For the text-containing cell, return its midpoint in [X, Y] coordinate format. 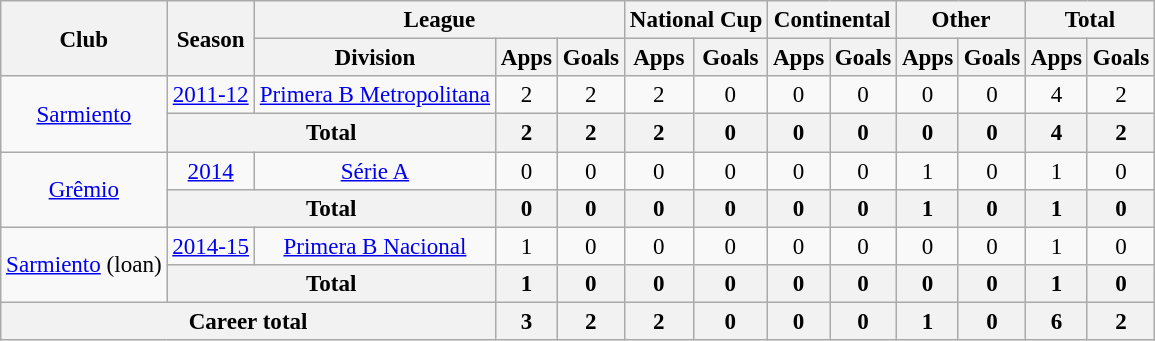
Sarmiento (loan) [84, 264]
Career total [248, 322]
Other [962, 20]
2014-15 [210, 246]
3 [526, 322]
League [439, 20]
Série A [374, 171]
Division [374, 58]
Primera B Metropolitana [374, 95]
2011-12 [210, 95]
Season [210, 38]
Club [84, 38]
National Cup [696, 20]
2014 [210, 171]
Continental [832, 20]
Grêmio [84, 190]
Sarmiento [84, 114]
Primera B Nacional [374, 246]
6 [1057, 322]
